For the text-containing cell, return its midpoint in (X, Y) coordinate format. 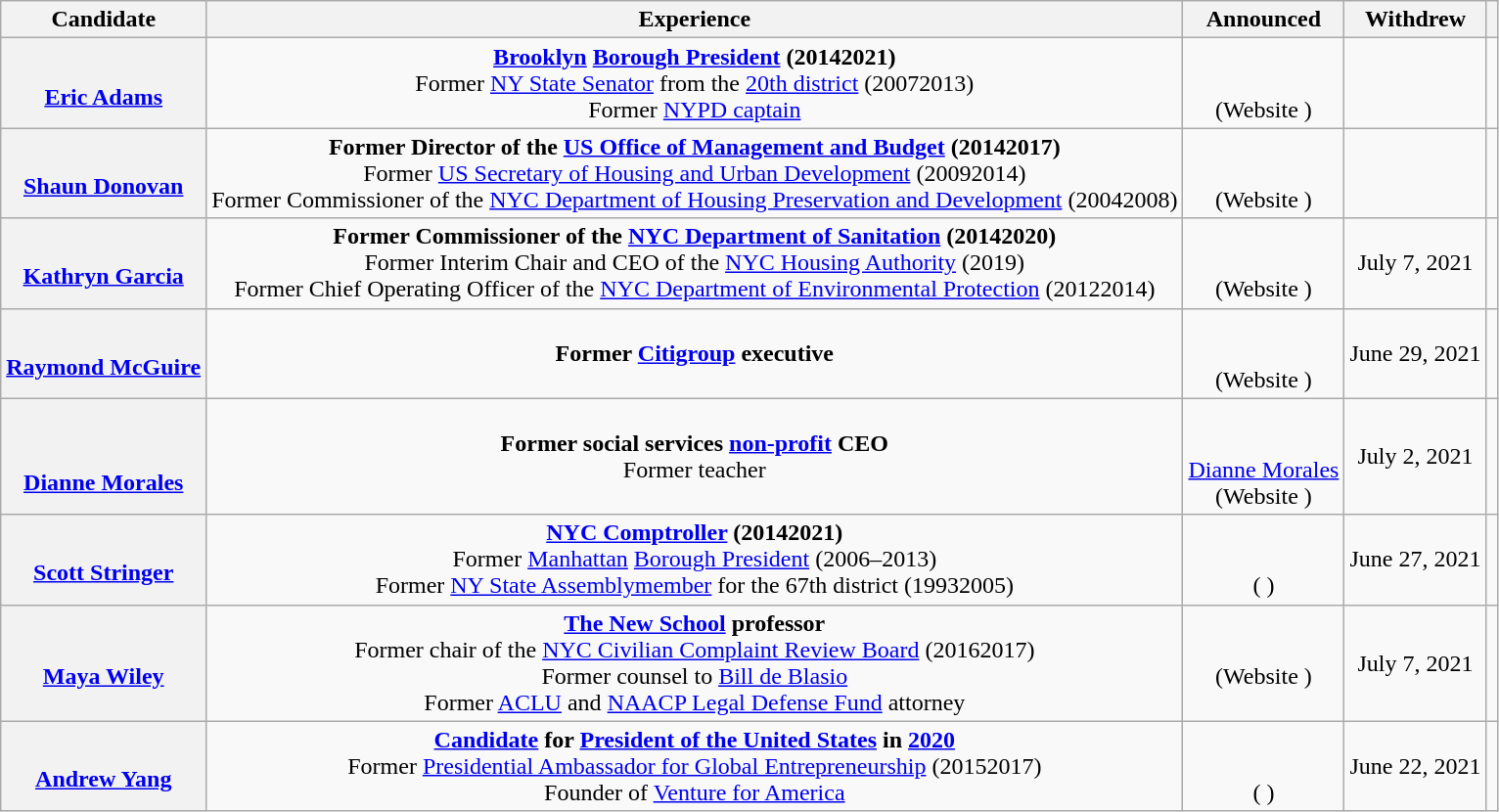
Former social services non-profit CEOFormer teacher (695, 456)
Dianne Morales(Website ) (1264, 456)
Former Citigroup executive (695, 353)
July 2, 2021 (1415, 456)
Withdrew (1415, 20)
Raymond McGuire (104, 353)
June 29, 2021 (1415, 353)
NYC Comptroller (20142021)Former Manhattan Borough President (2006–2013)Former NY State Assemblymember for the 67th district (19932005) (695, 560)
June 27, 2021 (1415, 560)
Candidate (104, 20)
Maya Wiley (104, 663)
Brooklyn Borough President (20142021)Former NY State Senator from the 20th district (20072013)Former NYPD captain (695, 83)
Eric Adams (104, 83)
June 22, 2021 (1415, 766)
Andrew Yang (104, 766)
Shaun Donovan (104, 173)
Experience (695, 20)
Announced (1264, 20)
Kathryn Garcia (104, 263)
Dianne Morales (104, 456)
Scott Stringer (104, 560)
